Capture the cell that displays the provided text and extract its [x, y] central coordinate. 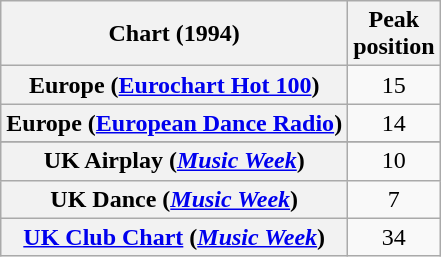
UK Airplay (Music Week) [174, 161]
34 [394, 237]
Peakposition [394, 34]
7 [394, 199]
UK Dance (Music Week) [174, 199]
14 [394, 123]
Europe (Eurochart Hot 100) [174, 85]
Chart (1994) [174, 34]
Europe (European Dance Radio) [174, 123]
UK Club Chart (Music Week) [174, 237]
15 [394, 85]
10 [394, 161]
